Return the [x, y] coordinate for the center point of the cell that contains the specified text.  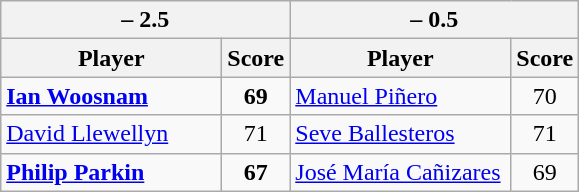
Manuel Piñero [400, 96]
José María Cañizares [400, 172]
67 [256, 172]
Seve Ballesteros [400, 134]
– 0.5 [434, 20]
Ian Woosnam [112, 96]
David Llewellyn [112, 134]
Philip Parkin [112, 172]
70 [545, 96]
– 2.5 [146, 20]
